Return [X, Y] of the center of cell containing provided text 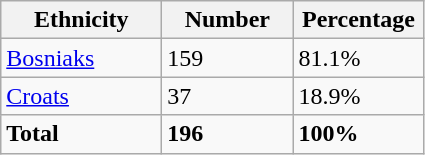
100% [358, 134]
159 [228, 58]
196 [228, 134]
18.9% [358, 96]
Percentage [358, 20]
Number [228, 20]
Croats [82, 96]
Bosniaks [82, 58]
81.1% [358, 58]
37 [228, 96]
Total [82, 134]
Ethnicity [82, 20]
